Find where the given text appears and provide that cell's center as [X, Y] coordinate. 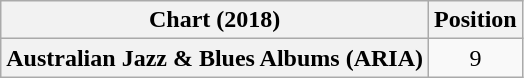
Australian Jazz & Blues Albums (ARIA) [215, 58]
9 [476, 58]
Position [476, 20]
Chart (2018) [215, 20]
